Pinpoint the cell where the given text exists, returning its [X, Y] midpoint coordinate. 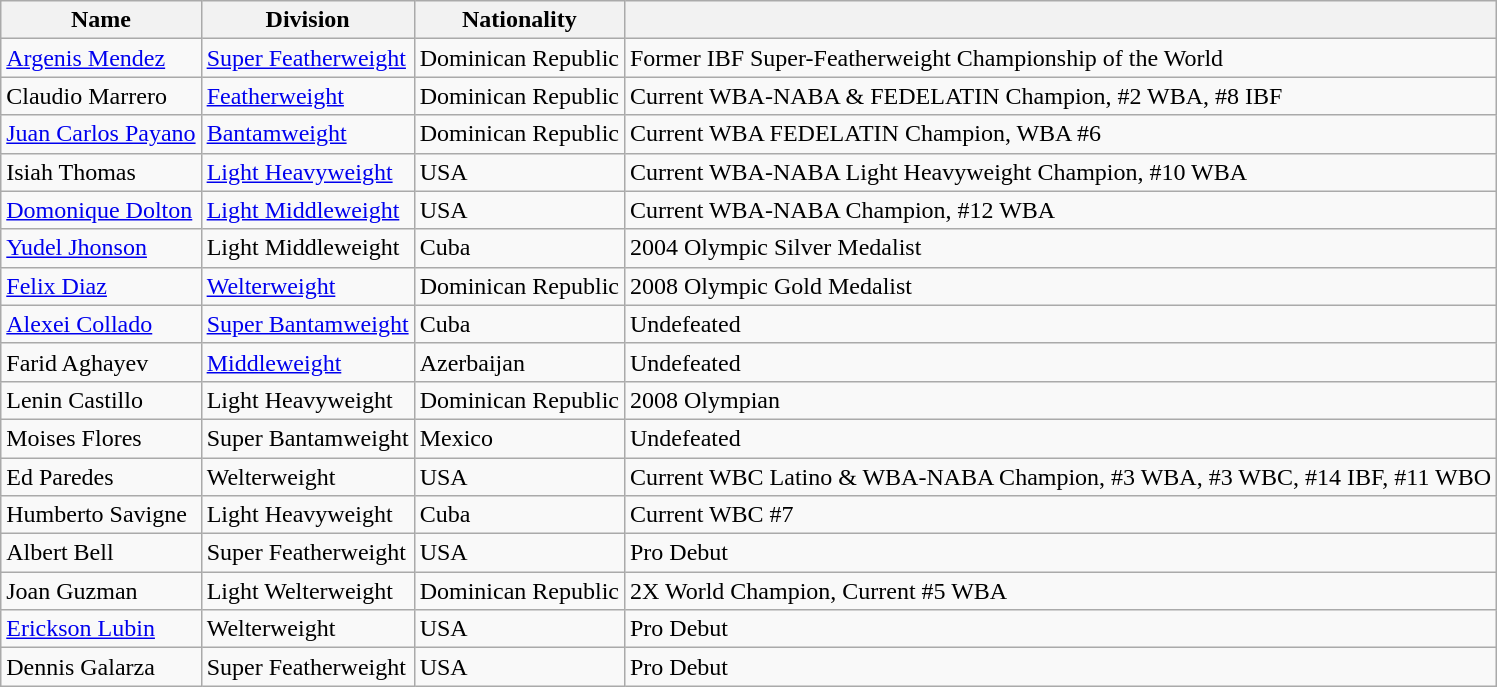
2008 Olympian [1060, 400]
Bantamweight [308, 134]
Current WBA-NABA Light Heavyweight Champion, #10 WBA [1060, 172]
Erickson Lubin [101, 629]
Claudio Marrero [101, 96]
Current WBC Latino & WBA-NABA Champion, #3 WBA, #3 WBC, #14 IBF, #11 WBO [1060, 477]
Domonique Dolton [101, 210]
Ed Paredes [101, 477]
2004 Olympic Silver Medalist [1060, 248]
Dennis Galarza [101, 667]
Former IBF Super-Featherweight Championship of the World [1060, 58]
Argenis Mendez [101, 58]
Light Welterweight [308, 591]
Current WBA-NABA & FEDELATIN Champion, #2 WBA, #8 IBF [1060, 96]
Moises Flores [101, 438]
2008 Olympic Gold Medalist [1060, 286]
Joan Guzman [101, 591]
Nationality [519, 20]
Lenin Castillo [101, 400]
Alexei Collado [101, 324]
Current WBC #7 [1060, 515]
Name [101, 20]
Azerbaijan [519, 362]
Division [308, 20]
Current WBA FEDELATIN Champion, WBA #6 [1060, 134]
Humberto Savigne [101, 515]
Current WBA-NABA Champion, #12 WBA [1060, 210]
Mexico [519, 438]
Featherweight [308, 96]
Isiah Thomas [101, 172]
Felix Diaz [101, 286]
Middleweight [308, 362]
Yudel Jhonson [101, 248]
Juan Carlos Payano [101, 134]
Farid Aghayev [101, 362]
Albert Bell [101, 553]
2X World Champion, Current #5 WBA [1060, 591]
